Extract the (x, y) coordinate from the center of the cell holding the provided text.  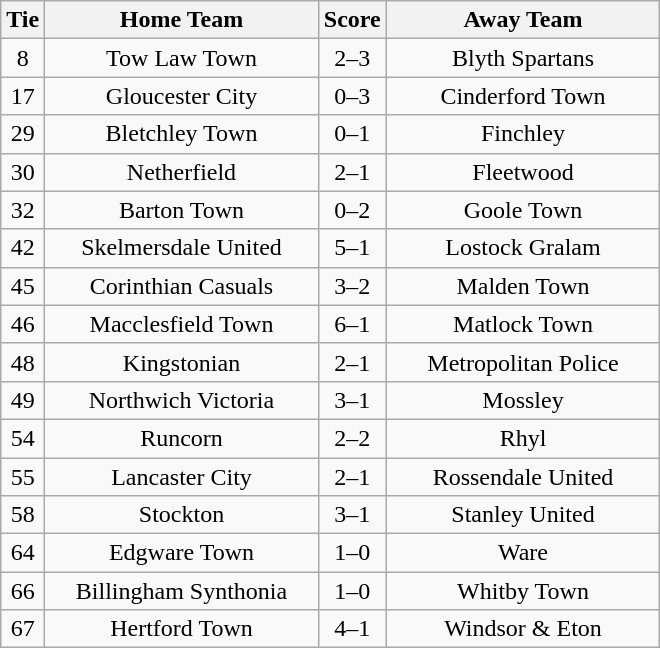
Matlock Town (523, 324)
67 (23, 629)
54 (23, 438)
Skelmersdale United (182, 248)
Cinderford Town (523, 96)
Netherfield (182, 172)
0–2 (352, 210)
Gloucester City (182, 96)
Home Team (182, 20)
Ware (523, 553)
48 (23, 362)
Malden Town (523, 286)
6–1 (352, 324)
5–1 (352, 248)
Lostock Gralam (523, 248)
3–2 (352, 286)
Windsor & Eton (523, 629)
49 (23, 400)
Tie (23, 20)
Edgware Town (182, 553)
2–2 (352, 438)
Northwich Victoria (182, 400)
Runcorn (182, 438)
66 (23, 591)
Bletchley Town (182, 134)
Mossley (523, 400)
2–3 (352, 58)
Whitby Town (523, 591)
Rhyl (523, 438)
Tow Law Town (182, 58)
Billingham Synthonia (182, 591)
Rossendale United (523, 477)
55 (23, 477)
45 (23, 286)
17 (23, 96)
46 (23, 324)
Barton Town (182, 210)
58 (23, 515)
Hertford Town (182, 629)
Kingstonian (182, 362)
0–1 (352, 134)
4–1 (352, 629)
Macclesfield Town (182, 324)
30 (23, 172)
Corinthian Casuals (182, 286)
Blyth Spartans (523, 58)
Metropolitan Police (523, 362)
Finchley (523, 134)
Stanley United (523, 515)
Stockton (182, 515)
Away Team (523, 20)
Goole Town (523, 210)
Lancaster City (182, 477)
Fleetwood (523, 172)
42 (23, 248)
0–3 (352, 96)
8 (23, 58)
64 (23, 553)
29 (23, 134)
32 (23, 210)
Score (352, 20)
